Locate the cell with the specified text and output its [X, Y] center coordinate. 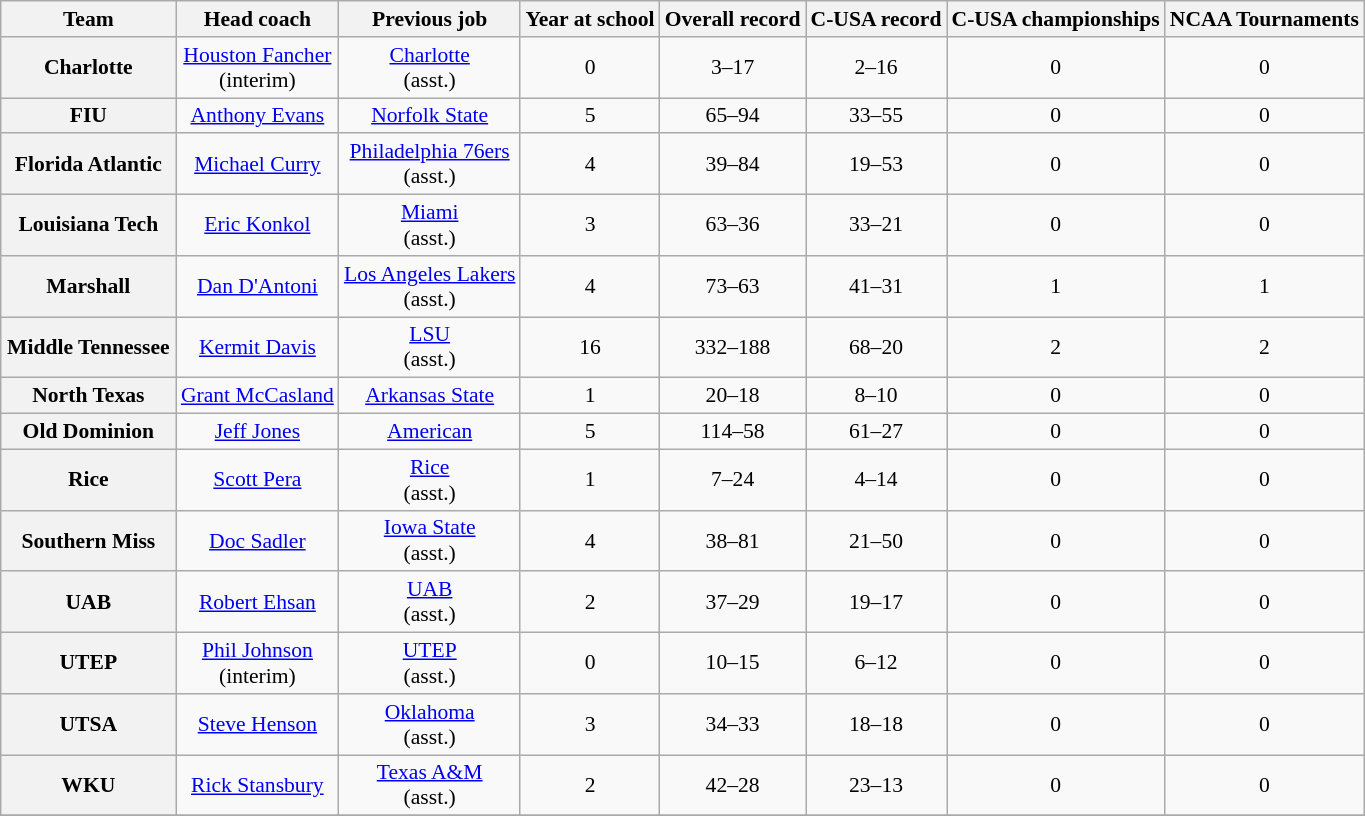
42–28 [733, 786]
Charlotte(asst.) [430, 68]
Dan D'Antoni [258, 286]
332–188 [733, 348]
Los Angeles Lakers(asst.) [430, 286]
19–53 [876, 164]
UTSA [88, 724]
C-USA record [876, 19]
19–17 [876, 602]
16 [590, 348]
10–15 [733, 664]
34–33 [733, 724]
Overall record [733, 19]
Philadelphia 76ers(asst.) [430, 164]
FIU [88, 116]
WKU [88, 786]
Head coach [258, 19]
Oklahoma(asst.) [430, 724]
Michael Curry [258, 164]
Miami(asst.) [430, 226]
7–24 [733, 480]
63–36 [733, 226]
Eric Konkol [258, 226]
Houston Fancher(interim) [258, 68]
3–17 [733, 68]
Grant McCasland [258, 396]
Previous job [430, 19]
American [430, 432]
Rice(asst.) [430, 480]
Rick Stansbury [258, 786]
6–12 [876, 664]
Rice [88, 480]
Doc Sadler [258, 540]
Norfolk State [430, 116]
Iowa State(asst.) [430, 540]
Anthony Evans [258, 116]
Phil Johnson (interim) [258, 664]
UAB [88, 602]
114–58 [733, 432]
18–18 [876, 724]
UTEP [88, 664]
UAB(asst.) [430, 602]
23–13 [876, 786]
Jeff Jones [258, 432]
Team [88, 19]
Texas A&M(asst.) [430, 786]
Old Dominion [88, 432]
Scott Pera [258, 480]
Year at school [590, 19]
Florida Atlantic [88, 164]
LSU(asst.) [430, 348]
Steve Henson [258, 724]
41–31 [876, 286]
37–29 [733, 602]
73–63 [733, 286]
Robert Ehsan [258, 602]
Marshall [88, 286]
C-USA championships [1056, 19]
20–18 [733, 396]
38–81 [733, 540]
2–16 [876, 68]
NCAA Tournaments [1264, 19]
33–21 [876, 226]
North Texas [88, 396]
Arkansas State [430, 396]
68–20 [876, 348]
61–27 [876, 432]
Middle Tennessee [88, 348]
39–84 [733, 164]
8–10 [876, 396]
65–94 [733, 116]
4–14 [876, 480]
UTEP(asst.) [430, 664]
Kermit Davis [258, 348]
Southern Miss [88, 540]
33–55 [876, 116]
21–50 [876, 540]
Louisiana Tech [88, 226]
Charlotte [88, 68]
